Locate the cell with the specified text and output its [X, Y] center coordinate. 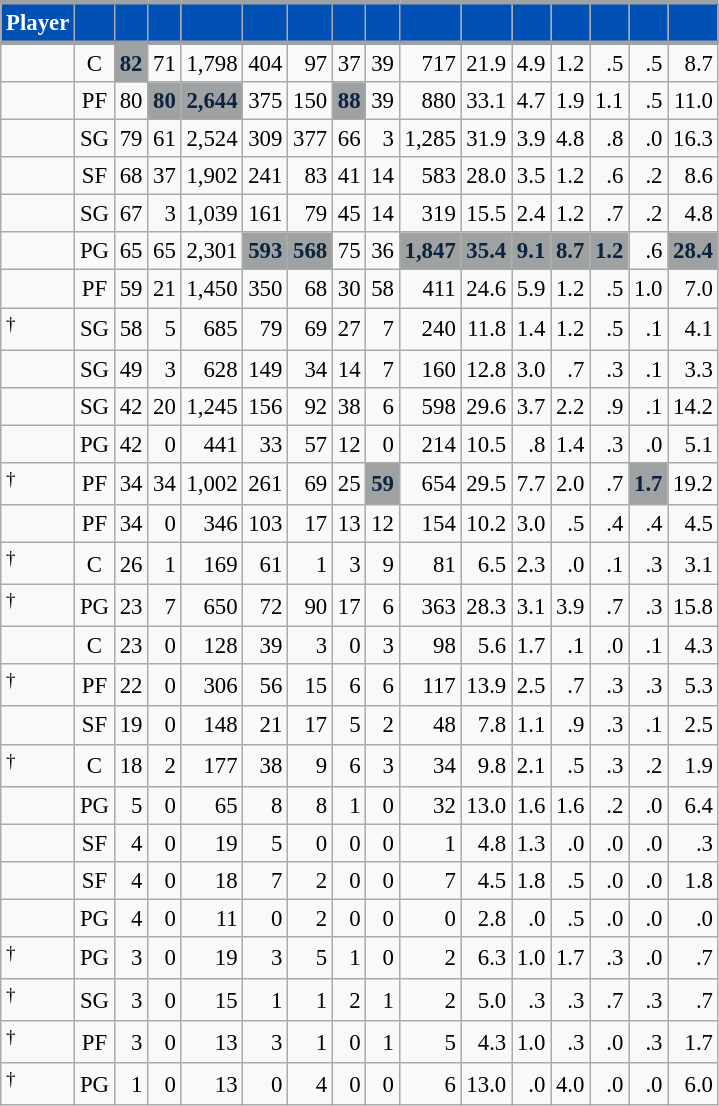
6.0 [693, 1084]
1,285 [430, 139]
88 [348, 101]
13.9 [486, 685]
2.1 [532, 765]
160 [430, 369]
5.9 [532, 289]
583 [430, 176]
7.7 [532, 484]
3.3 [693, 369]
81 [430, 563]
319 [430, 214]
28.0 [486, 176]
57 [310, 444]
6.5 [486, 563]
404 [266, 62]
350 [266, 289]
214 [430, 444]
154 [430, 524]
10.2 [486, 524]
30 [348, 289]
5.3 [693, 685]
1,847 [430, 251]
685 [212, 329]
28.4 [693, 251]
56 [266, 685]
2,644 [212, 101]
97 [310, 62]
1,039 [212, 214]
92 [310, 406]
150 [310, 101]
5.1 [693, 444]
21.9 [486, 62]
2.8 [486, 918]
568 [310, 251]
15.5 [486, 214]
593 [266, 251]
35.4 [486, 251]
306 [212, 685]
29.5 [486, 484]
9.1 [532, 251]
Player [38, 22]
4.7 [532, 101]
654 [430, 484]
19.2 [693, 484]
11.0 [693, 101]
45 [348, 214]
1,002 [212, 484]
33 [266, 444]
71 [164, 62]
2.0 [570, 484]
117 [430, 685]
14.2 [693, 406]
11 [212, 918]
169 [212, 563]
148 [212, 726]
31.9 [486, 139]
377 [310, 139]
4.1 [693, 329]
28.3 [486, 606]
4.9 [532, 62]
27 [348, 329]
5.6 [486, 646]
6.3 [486, 958]
72 [266, 606]
24.6 [486, 289]
49 [130, 369]
41 [348, 176]
48 [430, 726]
261 [266, 484]
717 [430, 62]
309 [266, 139]
7.8 [486, 726]
29.6 [486, 406]
98 [430, 646]
2.2 [570, 406]
20 [164, 406]
75 [348, 251]
128 [212, 646]
15.8 [693, 606]
82 [130, 62]
26 [130, 563]
441 [212, 444]
7.0 [693, 289]
16.3 [693, 139]
156 [266, 406]
3.5 [532, 176]
3.7 [532, 406]
375 [266, 101]
1,245 [212, 406]
9.8 [486, 765]
10.5 [486, 444]
598 [430, 406]
33.1 [486, 101]
177 [212, 765]
2.4 [532, 214]
2,301 [212, 251]
1,450 [212, 289]
90 [310, 606]
1,798 [212, 62]
66 [348, 139]
32 [430, 805]
650 [212, 606]
149 [266, 369]
11.8 [486, 329]
22 [130, 685]
67 [130, 214]
5.0 [486, 1000]
4.0 [570, 1084]
103 [266, 524]
1.3 [532, 843]
25 [348, 484]
240 [430, 329]
2.3 [532, 563]
12.8 [486, 369]
1,902 [212, 176]
36 [382, 251]
6.4 [693, 805]
2,524 [212, 139]
241 [266, 176]
628 [212, 369]
363 [430, 606]
880 [430, 101]
83 [310, 176]
8.6 [693, 176]
161 [266, 214]
411 [430, 289]
346 [212, 524]
